Determine the (x, y) coordinate at the center of the cell enclosing the given text.  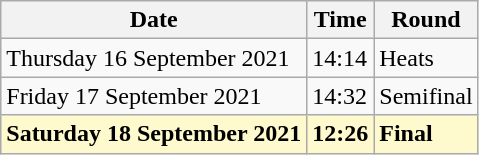
Thursday 16 September 2021 (154, 58)
14:14 (340, 58)
Round (426, 20)
Date (154, 20)
Final (426, 134)
12:26 (340, 134)
14:32 (340, 96)
Saturday 18 September 2021 (154, 134)
Semifinal (426, 96)
Friday 17 September 2021 (154, 96)
Time (340, 20)
Heats (426, 58)
